Search for the cell housing the specified text and yield its [X, Y] center coordinate. 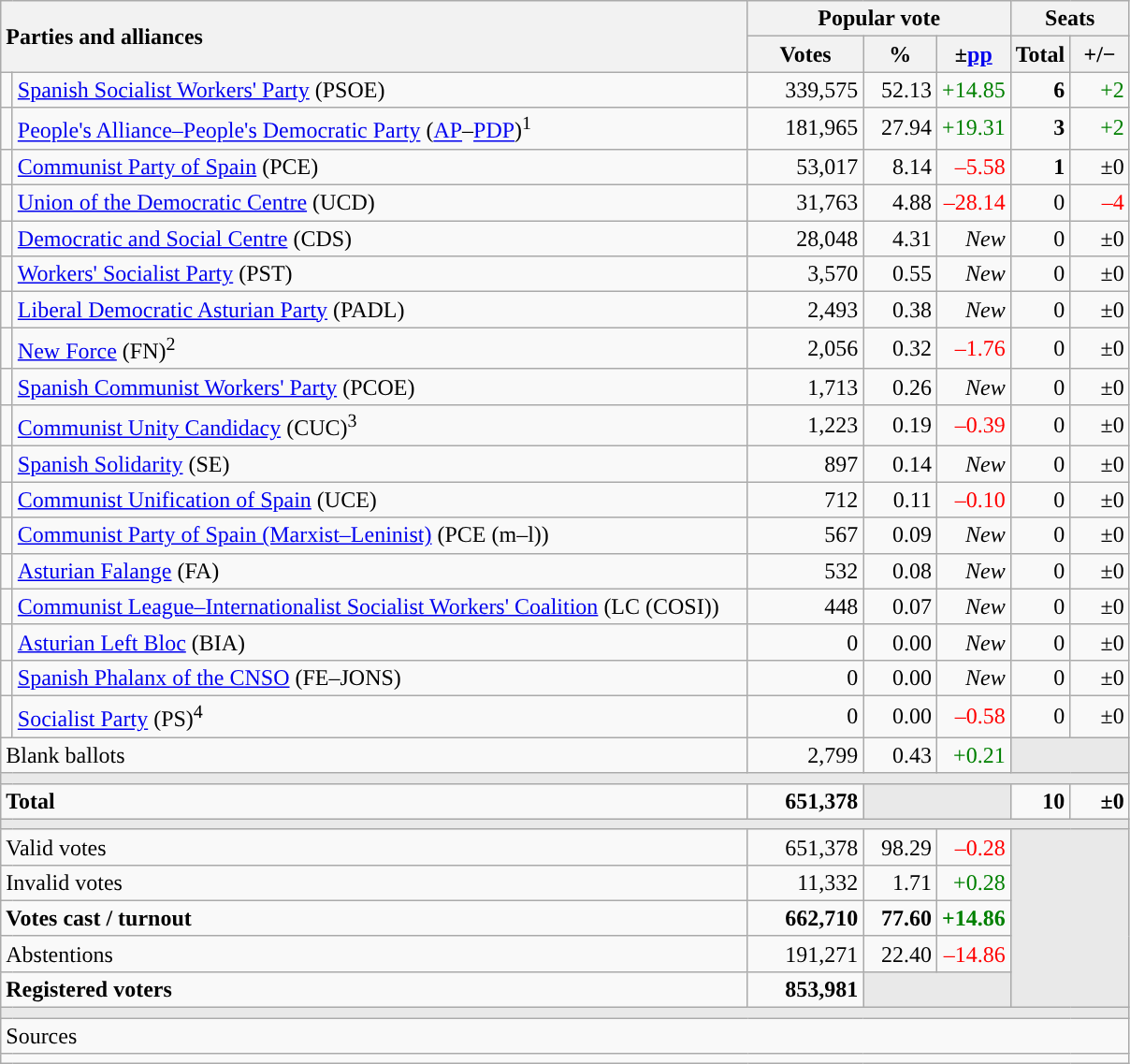
1,223 [805, 425]
+14.86 [973, 918]
Communist Party of Spain (PCE) [380, 167]
853,981 [805, 989]
+14.85 [973, 90]
Workers' Socialist Party (PST) [380, 274]
10 [1040, 801]
–0.10 [973, 500]
–0.28 [973, 847]
98.29 [900, 847]
Seats [1070, 19]
0.32 [900, 348]
3 [1040, 129]
+19.31 [973, 129]
0.43 [900, 755]
Liberal Democratic Asturian Party (PADL) [380, 310]
Democratic and Social Centre (CDS) [380, 239]
0.55 [900, 274]
Registered voters [374, 989]
Abstentions [374, 954]
–1.76 [973, 348]
Blank ballots [374, 755]
77.60 [900, 918]
4.31 [900, 239]
52.13 [900, 90]
Parties and alliances [374, 36]
Union of the Democratic Centre (UCD) [380, 203]
181,965 [805, 129]
Valid votes [374, 847]
Asturian Left Bloc (BIA) [380, 642]
+0.28 [973, 882]
New Force (FN)2 [380, 348]
Sources [565, 1036]
Communist Unification of Spain (UCE) [380, 500]
–28.14 [973, 203]
2,493 [805, 310]
191,271 [805, 954]
0.19 [900, 425]
–4 [1100, 203]
Spanish Socialist Workers' Party (PSOE) [380, 90]
Asturian Falange (FA) [380, 571]
People's Alliance–People's Democratic Party (AP–PDP)1 [380, 129]
4.88 [900, 203]
±pp [973, 54]
1 [1040, 167]
712 [805, 500]
567 [805, 535]
53,017 [805, 167]
Votes [805, 54]
Spanish Phalanx of the CNSO (FE–JONS) [380, 678]
2,799 [805, 755]
Communist Party of Spain (Marxist–Leninist) (PCE (m–l)) [380, 535]
448 [805, 606]
3,570 [805, 274]
339,575 [805, 90]
11,332 [805, 882]
0.09 [900, 535]
0.14 [900, 464]
Socialist Party (PS)4 [380, 717]
6 [1040, 90]
0.08 [900, 571]
897 [805, 464]
–0.58 [973, 717]
Spanish Communist Workers' Party (PCOE) [380, 386]
Popular vote [879, 19]
Invalid votes [374, 882]
–5.58 [973, 167]
0.38 [900, 310]
28,048 [805, 239]
8.14 [900, 167]
662,710 [805, 918]
532 [805, 571]
0.26 [900, 386]
Spanish Solidarity (SE) [380, 464]
+/− [1100, 54]
27.94 [900, 129]
22.40 [900, 954]
Votes cast / turnout [374, 918]
1.71 [900, 882]
2,056 [805, 348]
0.11 [900, 500]
% [900, 54]
–14.86 [973, 954]
31,763 [805, 203]
+0.21 [973, 755]
1,713 [805, 386]
Communist League–Internationalist Socialist Workers' Coalition (LC (COSI)) [380, 606]
Communist Unity Candidacy (CUC)3 [380, 425]
–0.39 [973, 425]
0.07 [900, 606]
